Pinpoint the cell where the given text exists, returning its (X, Y) midpoint coordinate. 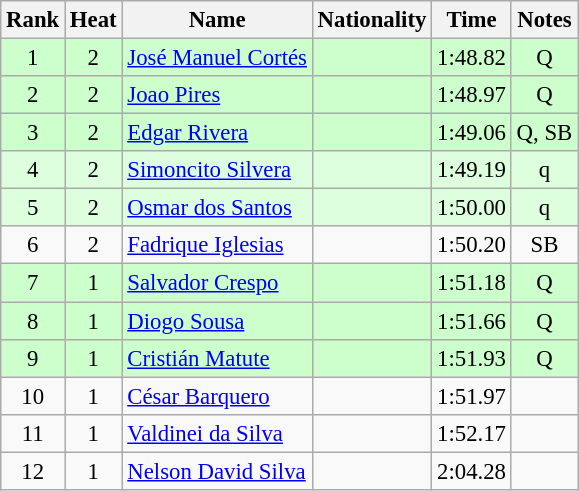
Cristián Matute (217, 358)
1:50.00 (472, 208)
1:49.19 (472, 170)
3 (33, 133)
Fadrique Iglesias (217, 245)
1:48.82 (472, 58)
Simoncito Silvera (217, 170)
SB (544, 245)
Joao Pires (217, 95)
Rank (33, 20)
7 (33, 283)
1:52.17 (472, 433)
Nelson David Silva (217, 471)
1:51.18 (472, 283)
4 (33, 170)
Notes (544, 20)
9 (33, 358)
6 (33, 245)
Q, SB (544, 133)
Edgar Rivera (217, 133)
12 (33, 471)
Salvador Crespo (217, 283)
1:51.66 (472, 321)
José Manuel Cortés (217, 58)
5 (33, 208)
Osmar dos Santos (217, 208)
11 (33, 433)
Name (217, 20)
2:04.28 (472, 471)
1:49.06 (472, 133)
8 (33, 321)
10 (33, 396)
Valdinei da Silva (217, 433)
Heat (94, 20)
Time (472, 20)
Nationality (372, 20)
Diogo Sousa (217, 321)
1:51.93 (472, 358)
1:51.97 (472, 396)
1:50.20 (472, 245)
1:48.97 (472, 95)
César Barquero (217, 396)
